Scan for the cell matching the given text and deliver its [x, y] coordinate at center. 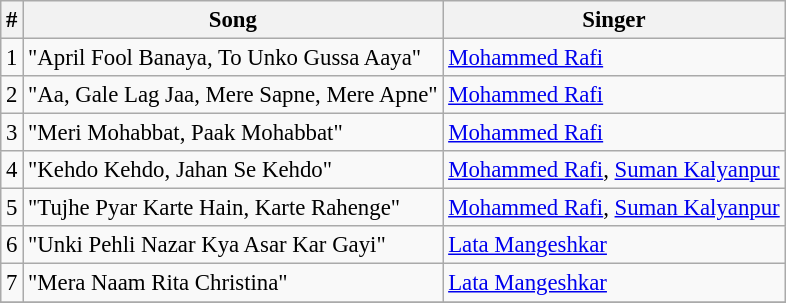
5 [12, 208]
2 [12, 95]
Singer [614, 20]
# [12, 20]
3 [12, 133]
"Meri Mohabbat, Paak Mohabbat" [233, 133]
"Kehdo Kehdo, Jahan Se Kehdo" [233, 170]
"Unki Pehli Nazar Kya Asar Kar Gayi" [233, 245]
"Tujhe Pyar Karte Hain, Karte Rahenge" [233, 208]
6 [12, 245]
4 [12, 170]
7 [12, 283]
Song [233, 20]
1 [12, 58]
"Aa, Gale Lag Jaa, Mere Sapne, Mere Apne" [233, 95]
"Mera Naam Rita Christina" [233, 283]
"April Fool Banaya, To Unko Gussa Aaya" [233, 58]
